Capture the cell that displays the provided text and extract its (X, Y) central coordinate. 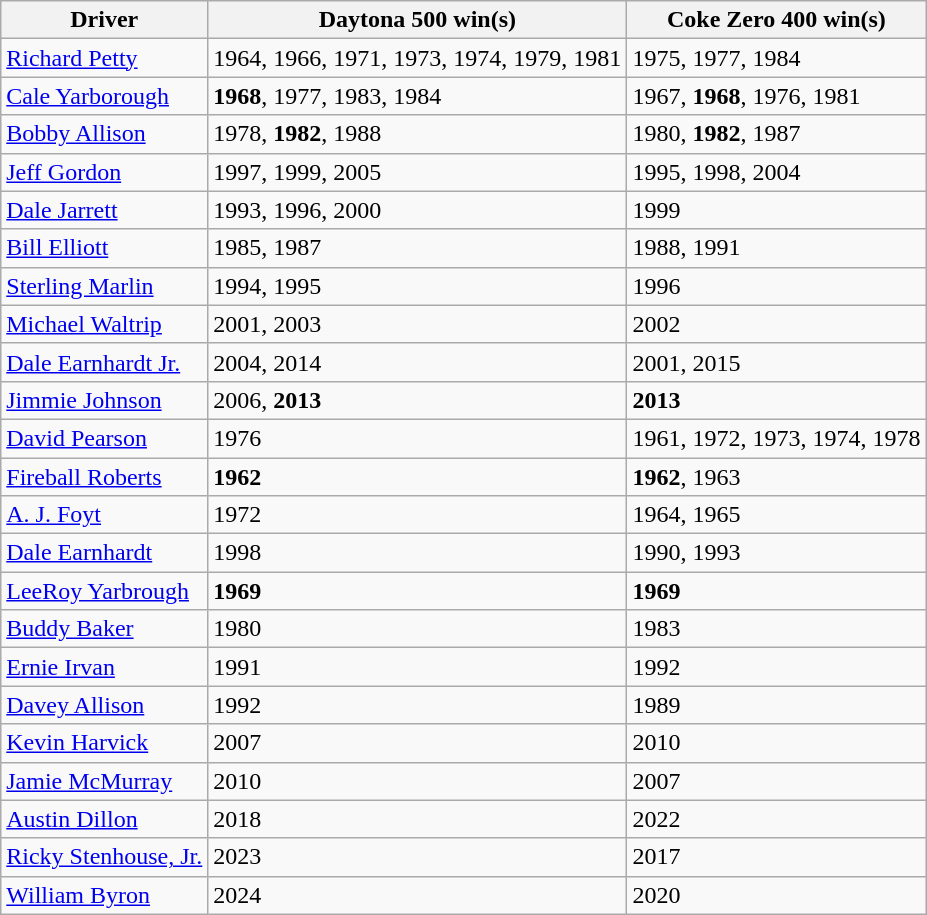
Austin Dillon (104, 819)
Richard Petty (104, 58)
1999 (776, 210)
Dale Earnhardt Jr. (104, 362)
1980 (418, 629)
1980, 1982, 1987 (776, 134)
1962 (418, 477)
2006, 2013 (418, 400)
Bill Elliott (104, 248)
1997, 1999, 2005 (418, 172)
Ernie Irvan (104, 667)
Jimmie Johnson (104, 400)
1964, 1966, 1971, 1973, 1974, 1979, 1981 (418, 58)
1995, 1998, 2004 (776, 172)
2017 (776, 857)
Dale Jarrett (104, 210)
1993, 1996, 2000 (418, 210)
Ricky Stenhouse, Jr. (104, 857)
1962, 1963 (776, 477)
LeeRoy Yarbrough (104, 591)
1972 (418, 515)
Bobby Allison (104, 134)
Jamie McMurray (104, 781)
Buddy Baker (104, 629)
1998 (418, 553)
1994, 1995 (418, 286)
1975, 1977, 1984 (776, 58)
1964, 1965 (776, 515)
Kevin Harvick (104, 743)
1968, 1977, 1983, 1984 (418, 96)
2018 (418, 819)
2023 (418, 857)
Dale Earnhardt (104, 553)
2002 (776, 324)
2024 (418, 895)
2020 (776, 895)
Driver (104, 20)
Jeff Gordon (104, 172)
1983 (776, 629)
A. J. Foyt (104, 515)
Cale Yarborough (104, 96)
1967, 1968, 1976, 1981 (776, 96)
1996 (776, 286)
Daytona 500 win(s) (418, 20)
2013 (776, 400)
2004, 2014 (418, 362)
1976 (418, 438)
David Pearson (104, 438)
Davey Allison (104, 705)
Coke Zero 400 win(s) (776, 20)
1978, 1982, 1988 (418, 134)
1989 (776, 705)
1991 (418, 667)
2001, 2003 (418, 324)
William Byron (104, 895)
2001, 2015 (776, 362)
1985, 1987 (418, 248)
Michael Waltrip (104, 324)
1961, 1972, 1973, 1974, 1978 (776, 438)
1988, 1991 (776, 248)
1990, 1993 (776, 553)
2022 (776, 819)
Sterling Marlin (104, 286)
Fireball Roberts (104, 477)
